For the text-containing cell, return its midpoint in (X, Y) coordinate format. 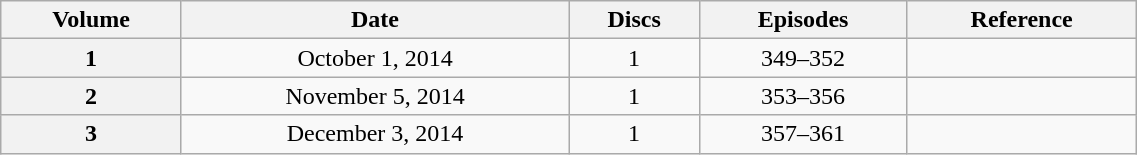
349–352 (804, 58)
3 (92, 134)
Date (374, 20)
357–361 (804, 134)
Volume (92, 20)
353–356 (804, 96)
November 5, 2014 (374, 96)
Discs (634, 20)
October 1, 2014 (374, 58)
December 3, 2014 (374, 134)
2 (92, 96)
Reference (1022, 20)
Episodes (804, 20)
